For the text-containing cell, return its midpoint in (x, y) coordinate format. 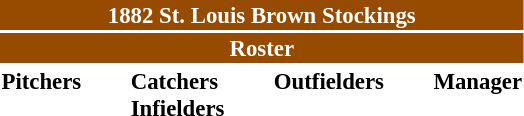
1882 St. Louis Brown Stockings (262, 15)
Roster (262, 48)
